Locate the cell with the specified text and output its [X, Y] center coordinate. 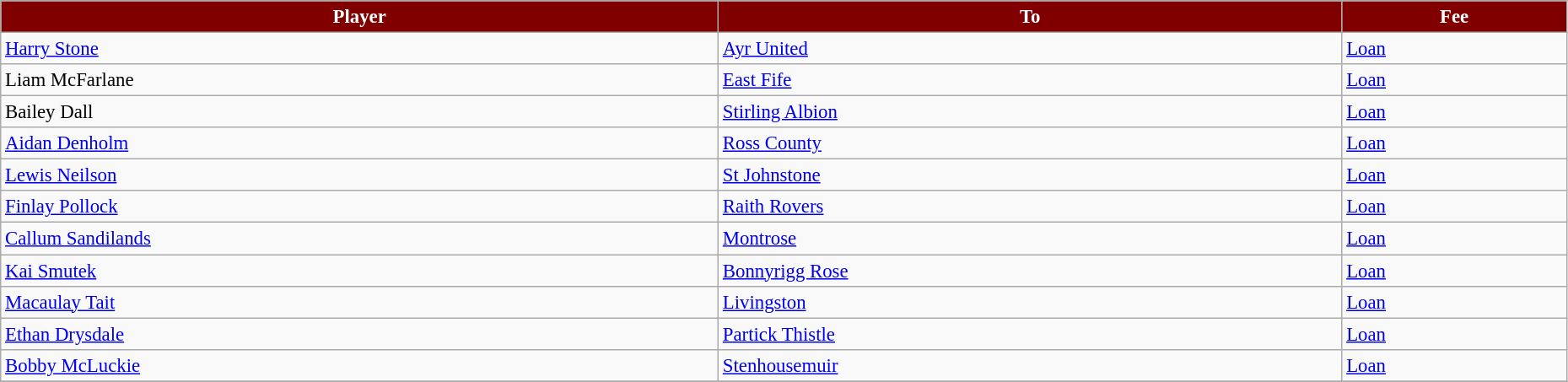
East Fife [1031, 80]
Partick Thistle [1031, 334]
Bonnyrigg Rose [1031, 271]
Bailey Dall [359, 112]
Aidan Denholm [359, 143]
Livingston [1031, 302]
Kai Smutek [359, 271]
St Johnstone [1031, 175]
Ayr United [1031, 49]
Liam McFarlane [359, 80]
Stenhousemuir [1031, 365]
Harry Stone [359, 49]
Lewis Neilson [359, 175]
Montrose [1031, 239]
Bobby McLuckie [359, 365]
Finlay Pollock [359, 207]
Fee [1454, 17]
Macaulay Tait [359, 302]
Callum Sandilands [359, 239]
Ross County [1031, 143]
Raith Rovers [1031, 207]
Player [359, 17]
Stirling Albion [1031, 112]
To [1031, 17]
Ethan Drysdale [359, 334]
